Return [X, Y] of the center of cell containing provided text 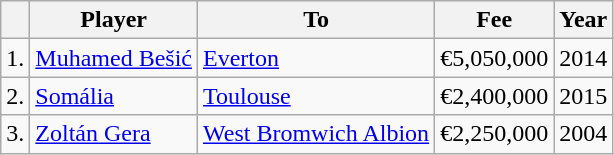
Somália [114, 96]
€2,400,000 [494, 96]
Fee [494, 20]
Everton [316, 58]
Year [584, 20]
Toulouse [316, 96]
To [316, 20]
1. [16, 58]
2004 [584, 134]
2015 [584, 96]
Zoltán Gera [114, 134]
2014 [584, 58]
West Bromwich Albion [316, 134]
Muhamed Bešić [114, 58]
2. [16, 96]
Player [114, 20]
€5,050,000 [494, 58]
€2,250,000 [494, 134]
3. [16, 134]
